Search for the cell housing the specified text and yield its [X, Y] center coordinate. 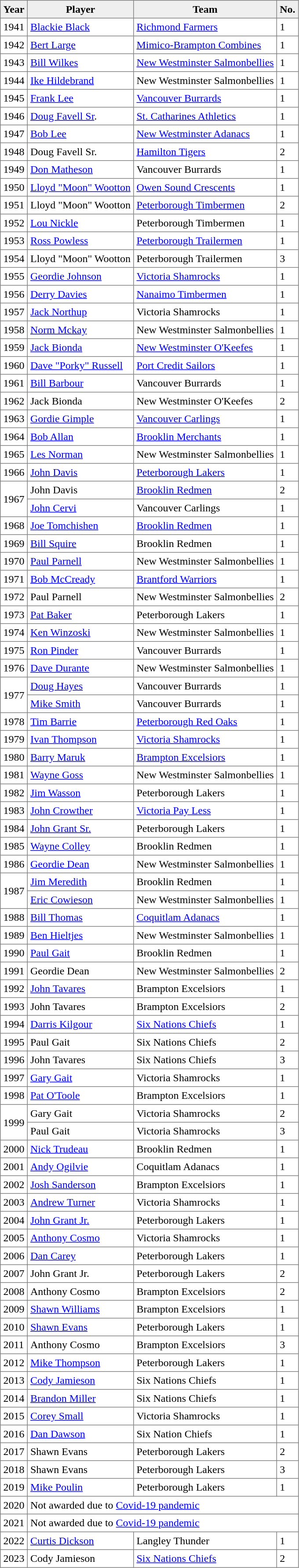
Bert Large [80, 45]
Curtis Dickson [80, 1541]
1953 [14, 241]
1957 [14, 312]
1982 [14, 793]
Jack Northup [80, 312]
Ivan Thompson [80, 739]
1963 [14, 419]
1984 [14, 828]
1945 [14, 98]
1973 [14, 615]
1977 [14, 695]
1991 [14, 971]
2014 [14, 1398]
Ross Powless [80, 241]
Don Matheson [80, 169]
Dan Carey [80, 1256]
Blackie Black [80, 27]
Lou Nickle [80, 223]
Wayne Colley [80, 846]
1946 [14, 116]
2023 [14, 1558]
2005 [14, 1238]
Tim Barrie [80, 722]
1965 [14, 454]
Team [205, 9]
Jim Meredith [80, 882]
Bob Allan [80, 437]
1992 [14, 988]
1952 [14, 223]
1971 [14, 579]
Dan Dawson [80, 1434]
Andy Ogilvie [80, 1167]
1949 [14, 169]
Pat O'Toole [80, 1095]
Ken Winzoski [80, 632]
1980 [14, 757]
Barry Maruk [80, 757]
1985 [14, 846]
1955 [14, 276]
Brooklin Merchants [205, 437]
Corey Small [80, 1416]
Dave Durante [80, 668]
Hamilton Tigers [205, 152]
1948 [14, 152]
1958 [14, 330]
2018 [14, 1470]
1959 [14, 347]
Wayne Goss [80, 775]
Peterborough Red Oaks [205, 722]
2017 [14, 1451]
1998 [14, 1095]
1989 [14, 935]
2012 [14, 1363]
Langley Thunder [205, 1541]
1966 [14, 472]
2020 [14, 1505]
1942 [14, 45]
2013 [14, 1380]
Eric Cowieson [80, 900]
1972 [14, 597]
Brantford Warriors [205, 579]
Andrew Turner [80, 1202]
1964 [14, 437]
Nanaimo Timbermen [205, 294]
1999 [14, 1122]
1951 [14, 205]
2021 [14, 1523]
1986 [14, 864]
Bob McCready [80, 579]
1979 [14, 739]
Dave "Porky" Russell [80, 365]
2003 [14, 1202]
Mike Thompson [80, 1363]
Frank Lee [80, 98]
Six Nation Chiefs [205, 1434]
1970 [14, 561]
1941 [14, 27]
Josh Sanderson [80, 1185]
2004 [14, 1220]
Port Credit Sailors [205, 365]
Darris Kilgour [80, 1024]
2007 [14, 1273]
1944 [14, 80]
Bill Wilkes [80, 62]
2010 [14, 1327]
2009 [14, 1309]
2002 [14, 1185]
Mimico-Brampton Combines [205, 45]
1981 [14, 775]
Doug Hayes [80, 686]
Mike Smith [80, 704]
Mike Poulin [80, 1487]
1997 [14, 1078]
1978 [14, 722]
Year [14, 9]
2006 [14, 1256]
Geordie Johnson [80, 276]
Ron Pinder [80, 650]
2000 [14, 1149]
1969 [14, 543]
2011 [14, 1345]
2015 [14, 1416]
Joe Tomchishen [80, 525]
1956 [14, 294]
Shawn Williams [80, 1309]
Bob Lee [80, 134]
Norm Mckay [80, 330]
2019 [14, 1487]
1974 [14, 632]
Les Norman [80, 454]
1960 [14, 365]
1975 [14, 650]
1993 [14, 1006]
Gordie Gimple [80, 419]
Nick Trudeau [80, 1149]
2022 [14, 1541]
Player [80, 9]
1987 [14, 891]
John Grant Sr. [80, 828]
1947 [14, 134]
No. [288, 9]
Victoria Pay Less [205, 810]
John Cervi [80, 508]
1962 [14, 401]
Bill Squire [80, 543]
1967 [14, 499]
1968 [14, 525]
1961 [14, 383]
New Westminster Adanacs [205, 134]
1990 [14, 953]
1994 [14, 1024]
1983 [14, 810]
John Crowther [80, 810]
1976 [14, 668]
1954 [14, 259]
1995 [14, 1042]
Owen Sound Crescents [205, 187]
St. Catharines Athletics [205, 116]
2016 [14, 1434]
Richmond Farmers [205, 27]
1996 [14, 1060]
Jim Wasson [80, 793]
Ben Hieltjes [80, 935]
1950 [14, 187]
Bill Thomas [80, 917]
Bill Barbour [80, 383]
Brandon Miller [80, 1398]
2001 [14, 1167]
Pat Baker [80, 615]
Ike Hildebrand [80, 80]
1988 [14, 917]
2008 [14, 1291]
1943 [14, 62]
Derry Davies [80, 294]
